Return [X, Y] of the center of cell containing provided text 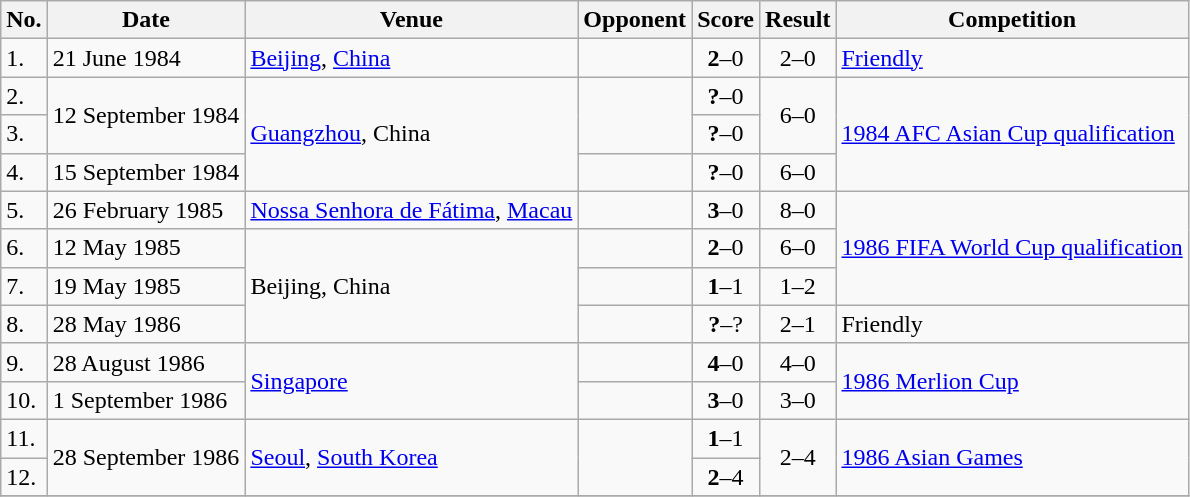
8–0 [798, 210]
1. [24, 58]
Nossa Senhora de Fátima, Macau [412, 210]
1986 Merlion Cup [1012, 381]
9. [24, 362]
3. [24, 134]
28 September 1986 [146, 457]
Result [798, 20]
12 September 1984 [146, 115]
?–? [726, 324]
Score [726, 20]
12 May 1985 [146, 248]
12. [24, 477]
7. [24, 286]
15 September 1984 [146, 172]
11. [24, 438]
6. [24, 248]
10. [24, 400]
Venue [412, 20]
5. [24, 210]
1–2 [798, 286]
1 September 1986 [146, 400]
No. [24, 20]
21 June 1984 [146, 58]
26 February 1985 [146, 210]
19 May 1985 [146, 286]
2–1 [798, 324]
Guangzhou, China [412, 134]
Competition [1012, 20]
1984 AFC Asian Cup qualification [1012, 134]
28 August 1986 [146, 362]
Opponent [635, 20]
2. [24, 96]
1986 FIFA World Cup qualification [1012, 248]
1986 Asian Games [1012, 457]
Seoul, South Korea [412, 457]
4. [24, 172]
28 May 1986 [146, 324]
Singapore [412, 381]
Date [146, 20]
8. [24, 324]
